Detect which cell encompasses the target text, then output its (X, Y) center coordinate. 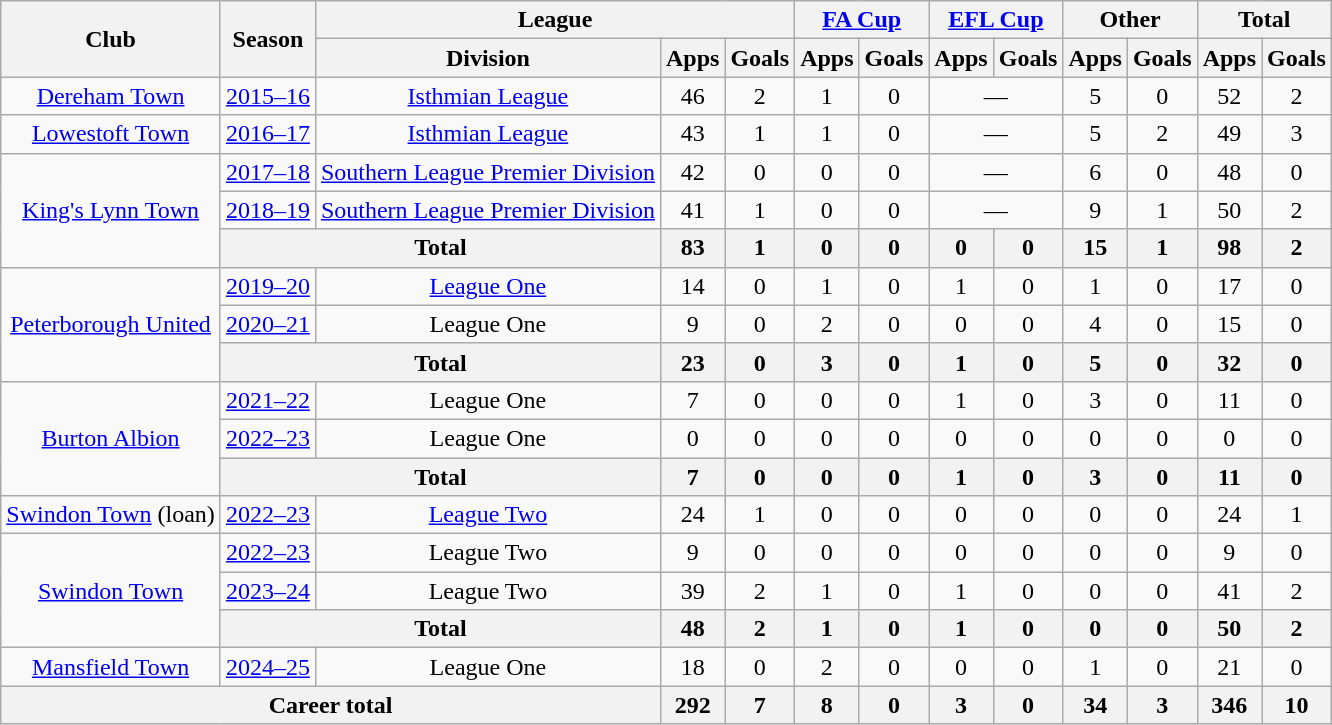
83 (692, 248)
Other (1130, 20)
18 (692, 667)
8 (827, 705)
Division (488, 58)
2023–24 (268, 591)
6 (1095, 172)
FA Cup (862, 20)
346 (1229, 705)
32 (1229, 362)
39 (692, 591)
292 (692, 705)
17 (1229, 286)
Club (111, 39)
Swindon Town (loan) (111, 515)
49 (1229, 134)
Career total (331, 705)
Lowestoft Town (111, 134)
23 (692, 362)
10 (1297, 705)
43 (692, 134)
Season (268, 39)
2020–21 (268, 324)
League (554, 20)
14 (692, 286)
4 (1095, 324)
Peterborough United (111, 324)
21 (1229, 667)
2024–25 (268, 667)
34 (1095, 705)
King's Lynn Town (111, 210)
2017–18 (268, 172)
42 (692, 172)
98 (1229, 248)
Burton Albion (111, 438)
2019–20 (268, 286)
Dereham Town (111, 96)
Mansfield Town (111, 667)
2018–19 (268, 210)
2015–16 (268, 96)
52 (1229, 96)
EFL Cup (996, 20)
2016–17 (268, 134)
46 (692, 96)
Swindon Town (111, 591)
2021–22 (268, 400)
